Detect which cell encompasses the target text, then output its [x, y] center coordinate. 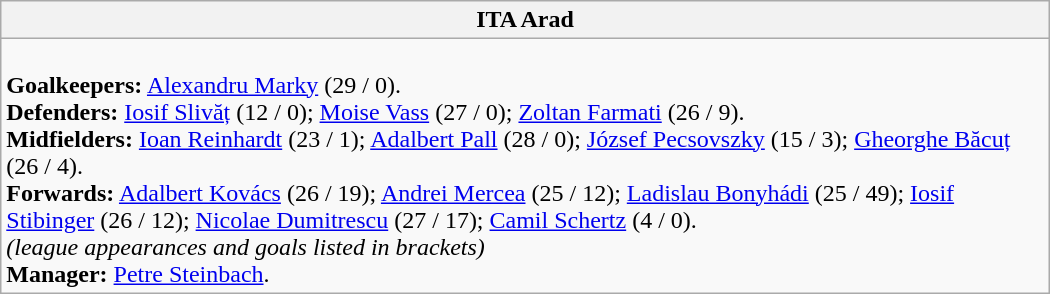
ITA Arad [525, 20]
